Output the [x, y] coordinate of the center of the cell containing the given text.  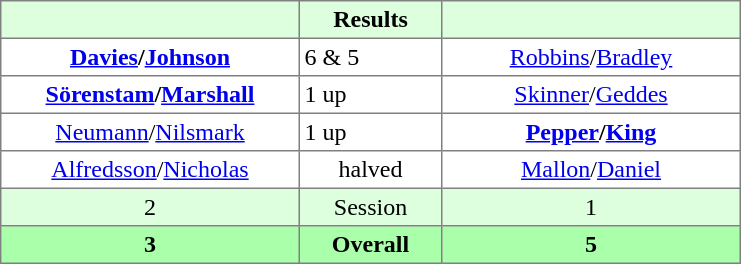
6 & 5 [370, 57]
Session [370, 207]
Pepper/King [591, 132]
Mallon/Daniel [591, 170]
Skinner/Geddes [591, 95]
Alfredsson/Nicholas [150, 170]
1 [591, 207]
Davies/Johnson [150, 57]
3 [150, 245]
Sörenstam/Marshall [150, 95]
halved [370, 170]
Neumann/Nilsmark [150, 132]
Robbins/Bradley [591, 57]
Overall [370, 245]
2 [150, 207]
5 [591, 245]
Results [370, 20]
